Search for the cell housing the specified text and yield its (x, y) center coordinate. 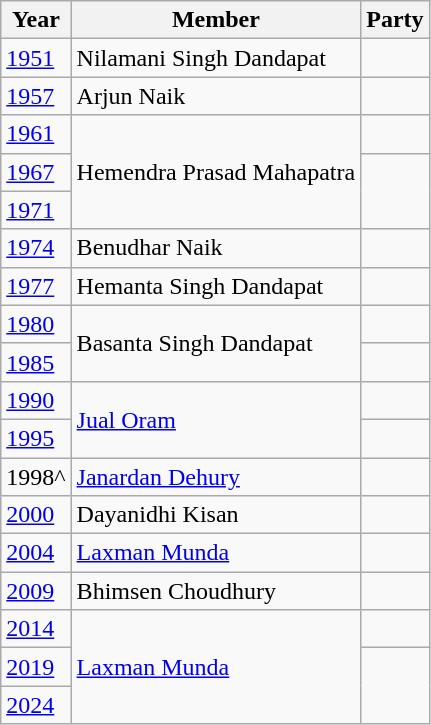
Party (395, 20)
Nilamani Singh Dandapat (216, 58)
Bhimsen Choudhury (216, 591)
1998^ (36, 477)
Benudhar Naik (216, 248)
2004 (36, 553)
1990 (36, 400)
Hemendra Prasad Mahapatra (216, 172)
2024 (36, 705)
2019 (36, 667)
1995 (36, 438)
1977 (36, 286)
1971 (36, 210)
Basanta Singh Dandapat (216, 343)
1961 (36, 134)
Janardan Dehury (216, 477)
Member (216, 20)
Jual Oram (216, 419)
1957 (36, 96)
Dayanidhi Kisan (216, 515)
1951 (36, 58)
1967 (36, 172)
2014 (36, 629)
Year (36, 20)
Hemanta Singh Dandapat (216, 286)
2000 (36, 515)
2009 (36, 591)
1985 (36, 362)
Arjun Naik (216, 96)
1980 (36, 324)
1974 (36, 248)
